Find where the given text appears and provide that cell's center as (x, y) coordinate. 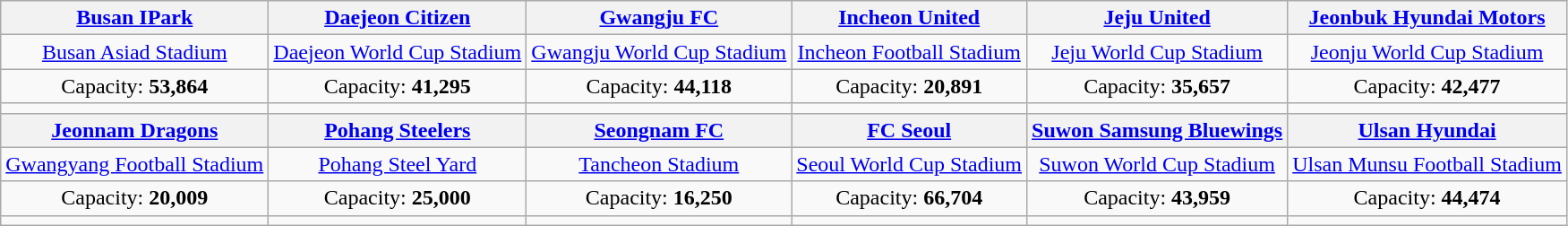
Capacity: 44,474 (1427, 198)
Capacity: 16,250 (659, 198)
Capacity: 42,477 (1427, 86)
Jeonbuk Hyundai Motors (1427, 18)
Suwon World Cup Stadium (1157, 164)
Gwangju World Cup Stadium (659, 52)
Capacity: 25,000 (398, 198)
Capacity: 44,118 (659, 86)
Capacity: 41,295 (398, 86)
Busan IPark (134, 18)
Ulsan Munsu Football Stadium (1427, 164)
Daejeon World Cup Stadium (398, 52)
Incheon United (910, 18)
Daejeon Citizen (398, 18)
Tancheon Stadium (659, 164)
Suwon Samsung Bluewings (1157, 130)
Incheon Football Stadium (910, 52)
Jeonju World Cup Stadium (1427, 52)
Capacity: 66,704 (910, 198)
Seoul World Cup Stadium (910, 164)
Pohang Steel Yard (398, 164)
Busan Asiad Stadium (134, 52)
Seongnam FC (659, 130)
Jeju World Cup Stadium (1157, 52)
Capacity: 53,864 (134, 86)
Capacity: 43,959 (1157, 198)
Jeju United (1157, 18)
Jeonnam Dragons (134, 130)
Ulsan Hyundai (1427, 130)
FC Seoul (910, 130)
Pohang Steelers (398, 130)
Gwangyang Football Stadium (134, 164)
Capacity: 20,891 (910, 86)
Capacity: 35,657 (1157, 86)
Gwangju FC (659, 18)
Capacity: 20,009 (134, 198)
